Extract the [x, y] coordinate from the center of the cell holding the provided text.  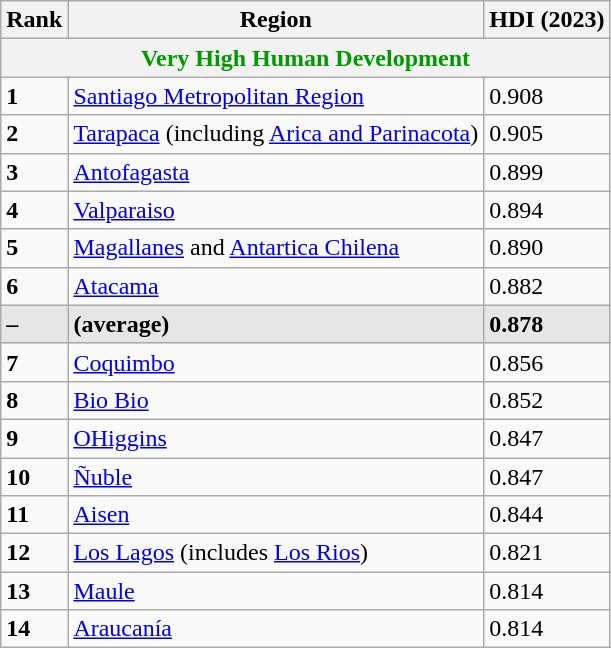
13 [34, 591]
0.852 [547, 400]
0.908 [547, 96]
4 [34, 210]
Antofagasta [276, 172]
0.821 [547, 553]
0.856 [547, 362]
0.882 [547, 286]
3 [34, 172]
0.899 [547, 172]
OHiggins [276, 438]
Aisen [276, 515]
9 [34, 438]
Magallanes and Antartica Chilena [276, 248]
0.844 [547, 515]
Valparaiso [276, 210]
HDI (2023) [547, 20]
Atacama [276, 286]
8 [34, 400]
Maule [276, 591]
– [34, 324]
Coquimbo [276, 362]
6 [34, 286]
Santiago Metropolitan Region [276, 96]
(average) [276, 324]
Ñuble [276, 477]
Very High Human Development [306, 58]
10 [34, 477]
Los Lagos (includes Los Rios) [276, 553]
Region [276, 20]
Bio Bio [276, 400]
0.890 [547, 248]
0.878 [547, 324]
12 [34, 553]
0.894 [547, 210]
11 [34, 515]
Rank [34, 20]
Tarapaca (including Arica and Parinacota) [276, 134]
14 [34, 629]
5 [34, 248]
Araucanía [276, 629]
2 [34, 134]
0.905 [547, 134]
7 [34, 362]
1 [34, 96]
